Capture the cell that displays the provided text and extract its [x, y] central coordinate. 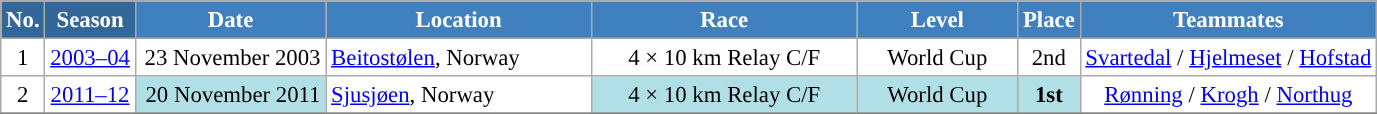
Svartedal / Hjelmeset / Hofstad [1228, 58]
Place [1049, 20]
23 November 2003 [230, 58]
No. [23, 20]
Race [724, 20]
Teammates [1228, 20]
Rønning / Krogh / Northug [1228, 95]
1st [1049, 95]
1 [23, 58]
2003–04 [90, 58]
Location [459, 20]
Beitostølen, Norway [459, 58]
2nd [1049, 58]
Sjusjøen, Norway [459, 95]
Date [230, 20]
Level [938, 20]
Season [90, 20]
2011–12 [90, 95]
20 November 2011 [230, 95]
2 [23, 95]
